Locate the cell with the specified text and output its [x, y] center coordinate. 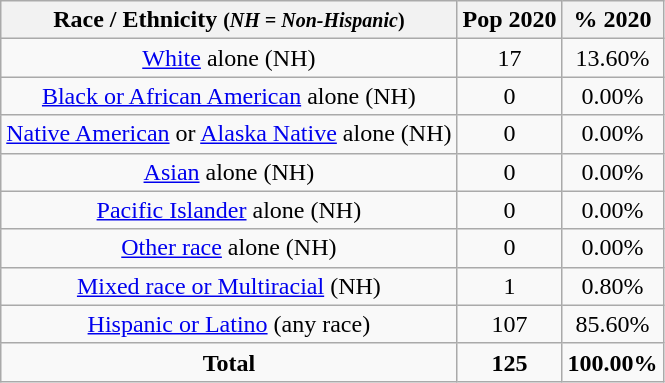
0.80% [612, 286]
107 [510, 324]
White alone (NH) [229, 58]
Pacific Islander alone (NH) [229, 210]
% 2020 [612, 20]
100.00% [612, 362]
85.60% [612, 324]
Total [229, 362]
Black or African American alone (NH) [229, 96]
125 [510, 362]
1 [510, 286]
Mixed race or Multiracial (NH) [229, 286]
Native American or Alaska Native alone (NH) [229, 134]
Hispanic or Latino (any race) [229, 324]
17 [510, 58]
Race / Ethnicity (NH = Non-Hispanic) [229, 20]
Other race alone (NH) [229, 248]
Asian alone (NH) [229, 172]
13.60% [612, 58]
Pop 2020 [510, 20]
